Output the (x, y) coordinate of the center of the cell containing the given text.  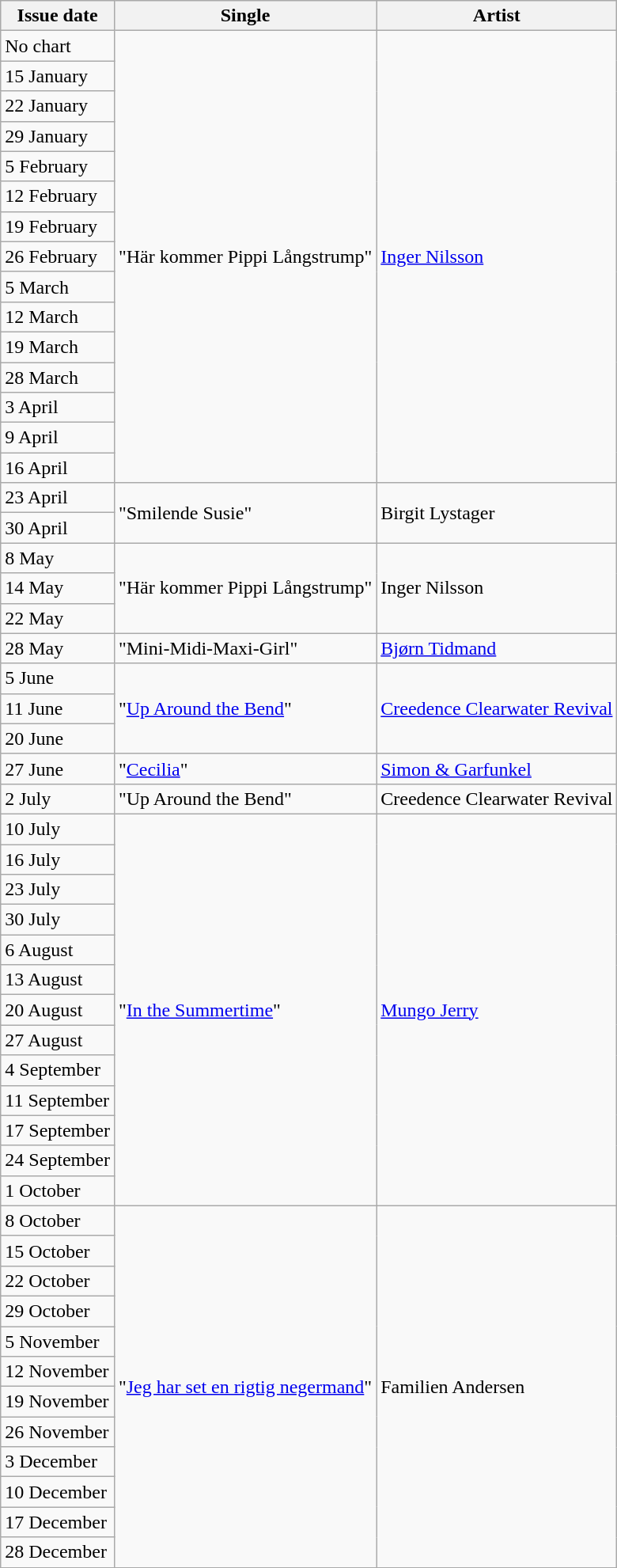
23 April (58, 498)
19 March (58, 347)
Issue date (58, 16)
19 February (58, 226)
2 July (58, 799)
12 November (58, 1372)
10 July (58, 829)
17 September (58, 1130)
"Smilende Susie" (245, 513)
11 June (58, 708)
29 January (58, 136)
12 February (58, 196)
30 July (58, 920)
15 January (58, 76)
12 March (58, 317)
22 January (58, 106)
Simon & Garfunkel (497, 769)
15 October (58, 1251)
5 February (58, 166)
11 September (58, 1100)
3 December (58, 1462)
8 October (58, 1221)
"In the Summertime" (245, 1010)
5 June (58, 678)
14 May (58, 588)
No chart (58, 46)
"Mini-Midi-Maxi-Girl" (245, 648)
1 October (58, 1190)
Single (245, 16)
"Jeg har set en rigtig negermand" (245, 1387)
8 May (58, 558)
5 March (58, 287)
27 August (58, 1040)
13 August (58, 980)
23 July (58, 890)
Artist (497, 16)
29 October (58, 1311)
3 April (58, 408)
16 April (58, 468)
30 April (58, 528)
5 November (58, 1342)
10 December (58, 1492)
22 October (58, 1281)
4 September (58, 1070)
20 June (58, 738)
17 December (58, 1522)
28 December (58, 1552)
28 May (58, 648)
Birgit Lystager (497, 513)
22 May (58, 618)
24 September (58, 1160)
Familien Andersen (497, 1387)
9 April (58, 438)
Mungo Jerry (497, 1010)
6 August (58, 950)
Bjørn Tidmand (497, 648)
20 August (58, 1010)
"Cecilia" (245, 769)
16 July (58, 859)
19 November (58, 1402)
26 November (58, 1432)
27 June (58, 769)
28 March (58, 378)
26 February (58, 256)
